Find where the given text appears and provide that cell's center as (x, y) coordinate. 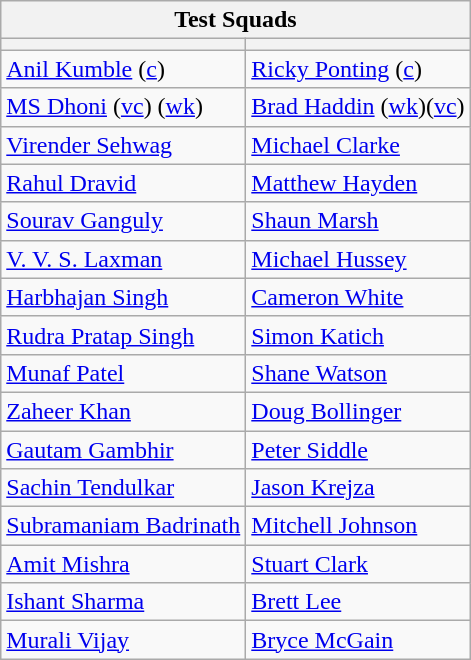
Amit Mishra (124, 564)
Rudra Pratap Singh (124, 335)
Shaun Marsh (358, 221)
MS Dhoni (vc) (wk) (124, 107)
Sourav Ganguly (124, 221)
Ishant Sharma (124, 602)
Harbhajan Singh (124, 297)
Michael Hussey (358, 259)
Rahul Dravid (124, 183)
Simon Katich (358, 335)
Subramaniam Badrinath (124, 526)
Zaheer Khan (124, 411)
Matthew Hayden (358, 183)
Jason Krejza (358, 488)
Murali Vijay (124, 640)
Michael Clarke (358, 145)
Gautam Gambhir (124, 449)
Brett Lee (358, 602)
Mitchell Johnson (358, 526)
Stuart Clark (358, 564)
Anil Kumble (c) (124, 69)
Doug Bollinger (358, 411)
Ricky Ponting (c) (358, 69)
Bryce McGain (358, 640)
V. V. S. Laxman (124, 259)
Sachin Tendulkar (124, 488)
Test Squads (236, 20)
Shane Watson (358, 373)
Munaf Patel (124, 373)
Virender Sehwag (124, 145)
Peter Siddle (358, 449)
Brad Haddin (wk)(vc) (358, 107)
Cameron White (358, 297)
